For the text-containing cell, return its midpoint in [x, y] coordinate format. 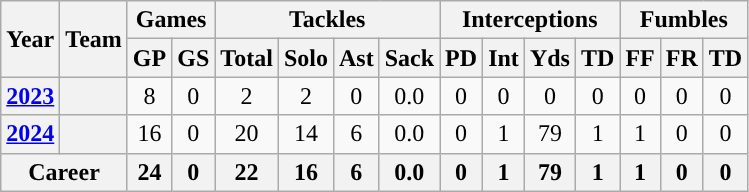
Sack [409, 58]
Yds [550, 58]
Career [64, 172]
Year [30, 39]
Team [94, 39]
Fumbles [684, 20]
Int [504, 58]
2023 [30, 96]
Games [170, 20]
Tackles [328, 20]
2024 [30, 134]
GP [149, 58]
14 [306, 134]
Solo [306, 58]
Interceptions [530, 20]
GS [194, 58]
PD [462, 58]
8 [149, 96]
Total [247, 58]
24 [149, 172]
FF [640, 58]
20 [247, 134]
Ast [356, 58]
FR [682, 58]
22 [247, 172]
